Capture the cell that displays the provided text and extract its (x, y) central coordinate. 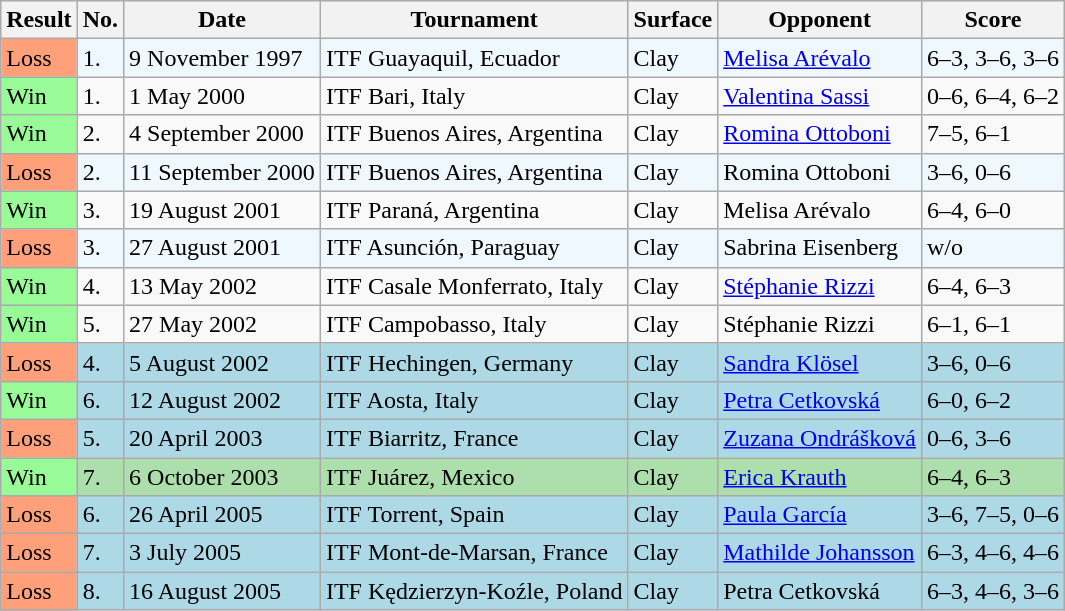
13 May 2002 (222, 286)
3 July 2005 (222, 553)
Valentina Sassi (820, 96)
6–3, 3–6, 3–6 (992, 58)
ITF Paraná, Argentina (474, 210)
Erica Krauth (820, 477)
12 August 2002 (222, 400)
6–0, 6–2 (992, 400)
1 May 2000 (222, 96)
ITF Asunción, Paraguay (474, 248)
11 September 2000 (222, 172)
4 September 2000 (222, 134)
Paula García (820, 515)
Tournament (474, 20)
w/o (992, 248)
6–3, 4–6, 3–6 (992, 591)
ITF Guayaquil, Ecuador (474, 58)
0–6, 6–4, 6–2 (992, 96)
20 April 2003 (222, 438)
ITF Bari, Italy (474, 96)
ITF Mont-de-Marsan, France (474, 553)
Sandra Klösel (820, 362)
ITF Campobasso, Italy (474, 324)
6–4, 6–0 (992, 210)
Sabrina Eisenberg (820, 248)
8. (100, 591)
Result (39, 20)
0–6, 3–6 (992, 438)
Date (222, 20)
6–3, 4–6, 4–6 (992, 553)
26 April 2005 (222, 515)
6 October 2003 (222, 477)
ITF Kędzierzyn-Koźle, Poland (474, 591)
3–6, 7–5, 0–6 (992, 515)
19 August 2001 (222, 210)
5 August 2002 (222, 362)
16 August 2005 (222, 591)
Mathilde Johansson (820, 553)
ITF Aosta, Italy (474, 400)
Surface (673, 20)
ITF Biarritz, France (474, 438)
ITF Hechingen, Germany (474, 362)
27 May 2002 (222, 324)
7–5, 6–1 (992, 134)
9 November 1997 (222, 58)
Zuzana Ondrášková (820, 438)
Score (992, 20)
ITF Casale Monferrato, Italy (474, 286)
ITF Juárez, Mexico (474, 477)
Opponent (820, 20)
No. (100, 20)
ITF Torrent, Spain (474, 515)
27 August 2001 (222, 248)
6–1, 6–1 (992, 324)
